Find where the given text appears and provide that cell's center as [x, y] coordinate. 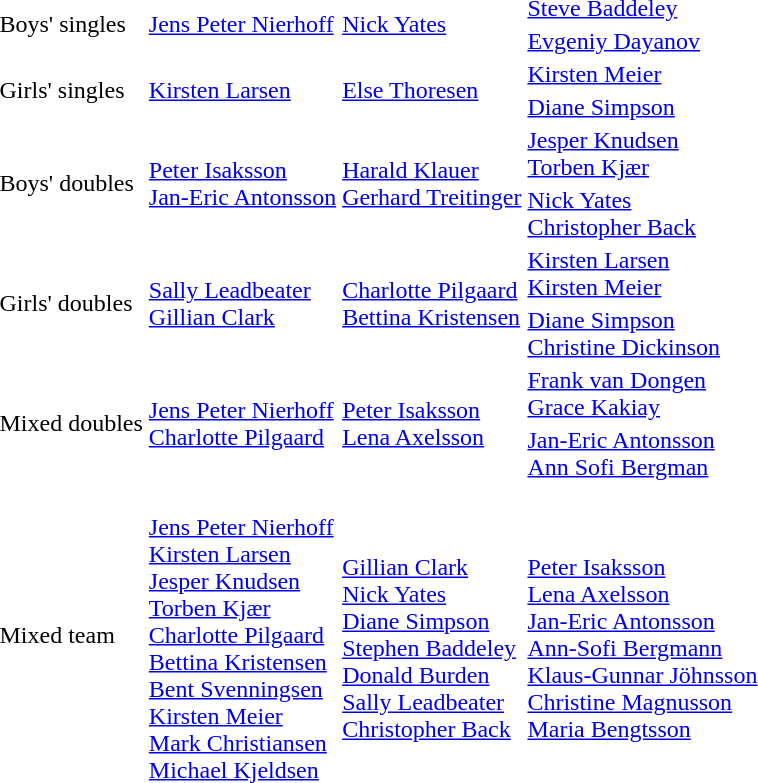
Sally Leadbeater Gillian Clark [242, 304]
Harald Klauer Gerhard Treitinger [432, 184]
Peter Isaksson Lena Axelsson [432, 424]
Else Thoresen [432, 90]
Charlotte Pilgaard Bettina Kristensen [432, 304]
Jens Peter Nierhoff Charlotte Pilgaard [242, 424]
Kirsten Larsen [242, 90]
Peter Isaksson Jan-Eric Antonsson [242, 184]
